Locate the cell with the specified text and output its (X, Y) center coordinate. 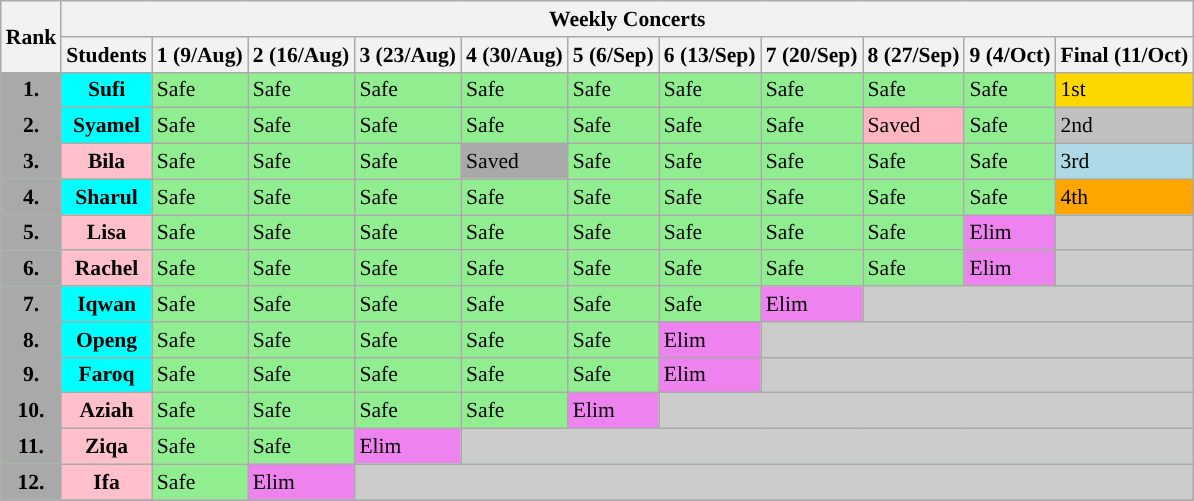
3. (32, 162)
1st (1124, 90)
Iqwan (106, 304)
4th (1124, 197)
9. (32, 375)
8 (27/Sep) (914, 55)
Sufi (106, 90)
Ziqa (106, 447)
7 (20/Sep) (812, 55)
Rank (32, 36)
12. (32, 482)
Aziah (106, 411)
Final (11/Oct) (1124, 55)
10. (32, 411)
6 (13/Sep) (710, 55)
Ifa (106, 482)
Rachel (106, 269)
3rd (1124, 162)
Sharul (106, 197)
4. (32, 197)
9 (4/Oct) (1010, 55)
Bila (106, 162)
5. (32, 233)
Weekly Concerts (627, 19)
6. (32, 269)
Students (106, 55)
3 (23/Aug) (408, 55)
8. (32, 340)
1 (9/Aug) (200, 55)
2. (32, 126)
7. (32, 304)
Faroq (106, 375)
1. (32, 90)
2nd (1124, 126)
Openg (106, 340)
Lisa (106, 233)
4 (30/Aug) (514, 55)
Syamel (106, 126)
11. (32, 447)
2 (16/Aug) (302, 55)
5 (6/Sep) (614, 55)
